Search for the cell housing the specified text and yield its (x, y) center coordinate. 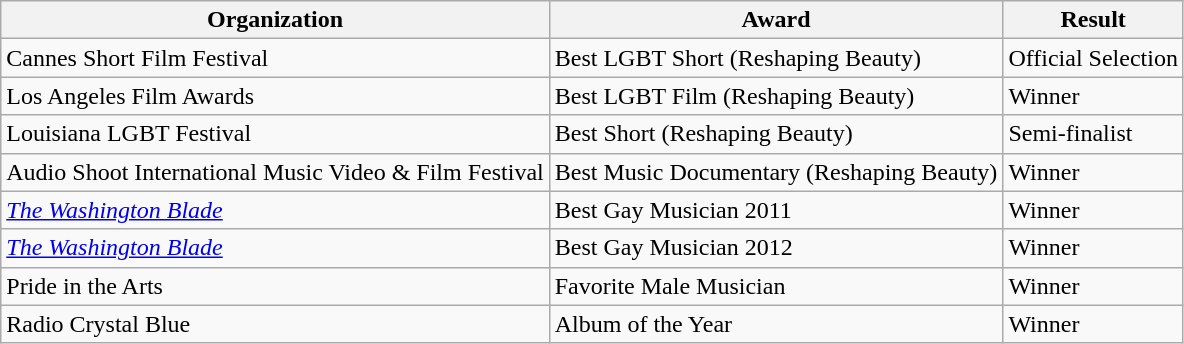
Album of the Year (776, 324)
Best LGBT Film (Reshaping Beauty) (776, 96)
Best LGBT Short (Reshaping Beauty) (776, 58)
Louisiana LGBT Festival (275, 134)
Los Angeles Film Awards (275, 96)
Favorite Male Musician (776, 286)
Audio Shoot International Music Video & Film Festival (275, 172)
Pride in the Arts (275, 286)
Official Selection (1094, 58)
Best Gay Musician 2011 (776, 210)
Semi-finalist (1094, 134)
Best Music Documentary (Reshaping Beauty) (776, 172)
Radio Crystal Blue (275, 324)
Result (1094, 20)
Best Gay Musician 2012 (776, 248)
Cannes Short Film Festival (275, 58)
Award (776, 20)
Organization (275, 20)
Best Short (Reshaping Beauty) (776, 134)
